From the cell containing the given text, extract its center point as (x, y) coordinate. 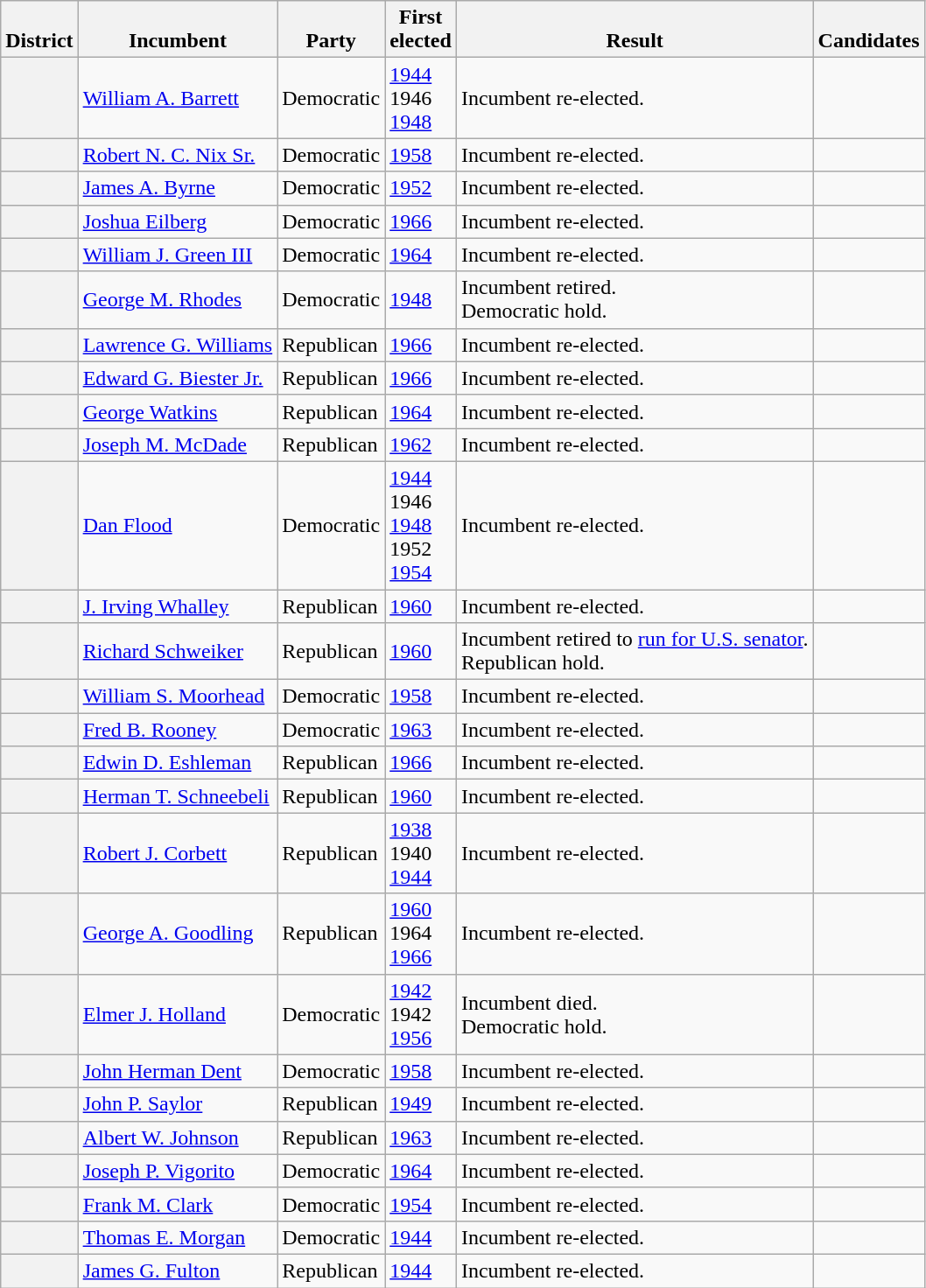
19441946 19481952 1954 (421, 525)
1949 (421, 1104)
William A. Barrett (178, 98)
Richard Schweiker (178, 651)
Robert N. C. Nix Sr. (178, 155)
William S. Moorhead (178, 696)
Albert W. Johnson (178, 1137)
19381940 1944 (421, 853)
Party (331, 30)
Incumbent died.Democratic hold. (635, 1014)
Joseph P. Vigorito (178, 1171)
Edwin D. Eshleman (178, 763)
Lawrence G. Williams (178, 345)
Fred B. Rooney (178, 730)
Incumbent (178, 30)
Elmer J. Holland (178, 1014)
Frank M. Clark (178, 1204)
1948 (421, 299)
George A. Goodling (178, 934)
Thomas E. Morgan (178, 1237)
James A. Byrne (178, 188)
Incumbent retired.Democratic hold. (635, 299)
Candidates (868, 30)
Incumbent retired to run for U.S. senator.Republican hold. (635, 651)
Result (635, 30)
William J. Green III (178, 255)
J. Irving Whalley (178, 606)
1952 (421, 188)
19601964 1966 (421, 934)
1954 (421, 1204)
George Watkins (178, 411)
Robert J. Corbett (178, 853)
19441946 1948 (421, 98)
George M. Rhodes (178, 299)
District (39, 30)
John P. Saylor (178, 1104)
John Herman Dent (178, 1071)
Edward G. Biester Jr. (178, 378)
James G. Fulton (178, 1270)
1942 1942 1956 (421, 1014)
Joshua Eilberg (178, 221)
Herman T. Schneebeli (178, 796)
Firstelected (421, 30)
Joseph M. McDade (178, 444)
Dan Flood (178, 525)
1962 (421, 444)
